From the cell containing the given text, extract its center point as (x, y) coordinate. 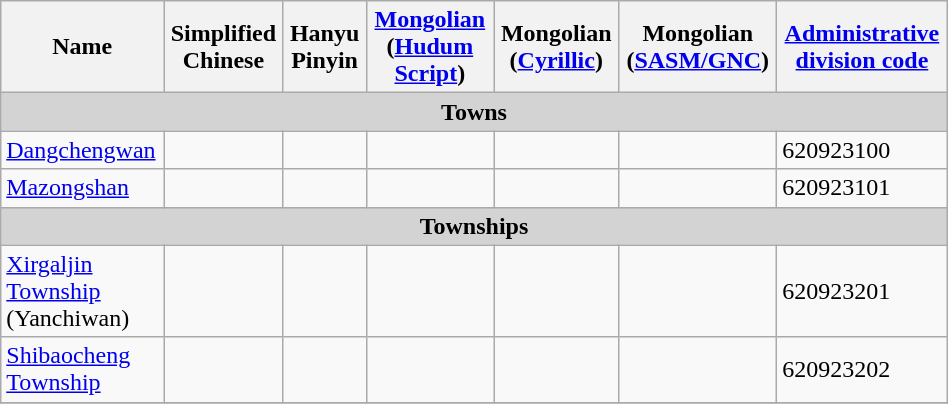
620923101 (862, 188)
Mongolian (SASM/GNC) (698, 47)
Administrative division code (862, 47)
Dangchengwan (82, 150)
Name (82, 47)
Shibaocheng Township (82, 370)
620923201 (862, 291)
Xirgaljin Township(Yanchiwan) (82, 291)
620923100 (862, 150)
Towns (474, 112)
Mongolian (Cyrillic) (556, 47)
Hanyu Pinyin (324, 47)
Mazongshan (82, 188)
620923202 (862, 370)
Simplified Chinese (224, 47)
Townships (474, 226)
Mongolian (Hudum Script) (430, 47)
